Determine the (X, Y) coordinate at the center of the cell enclosing the given text.  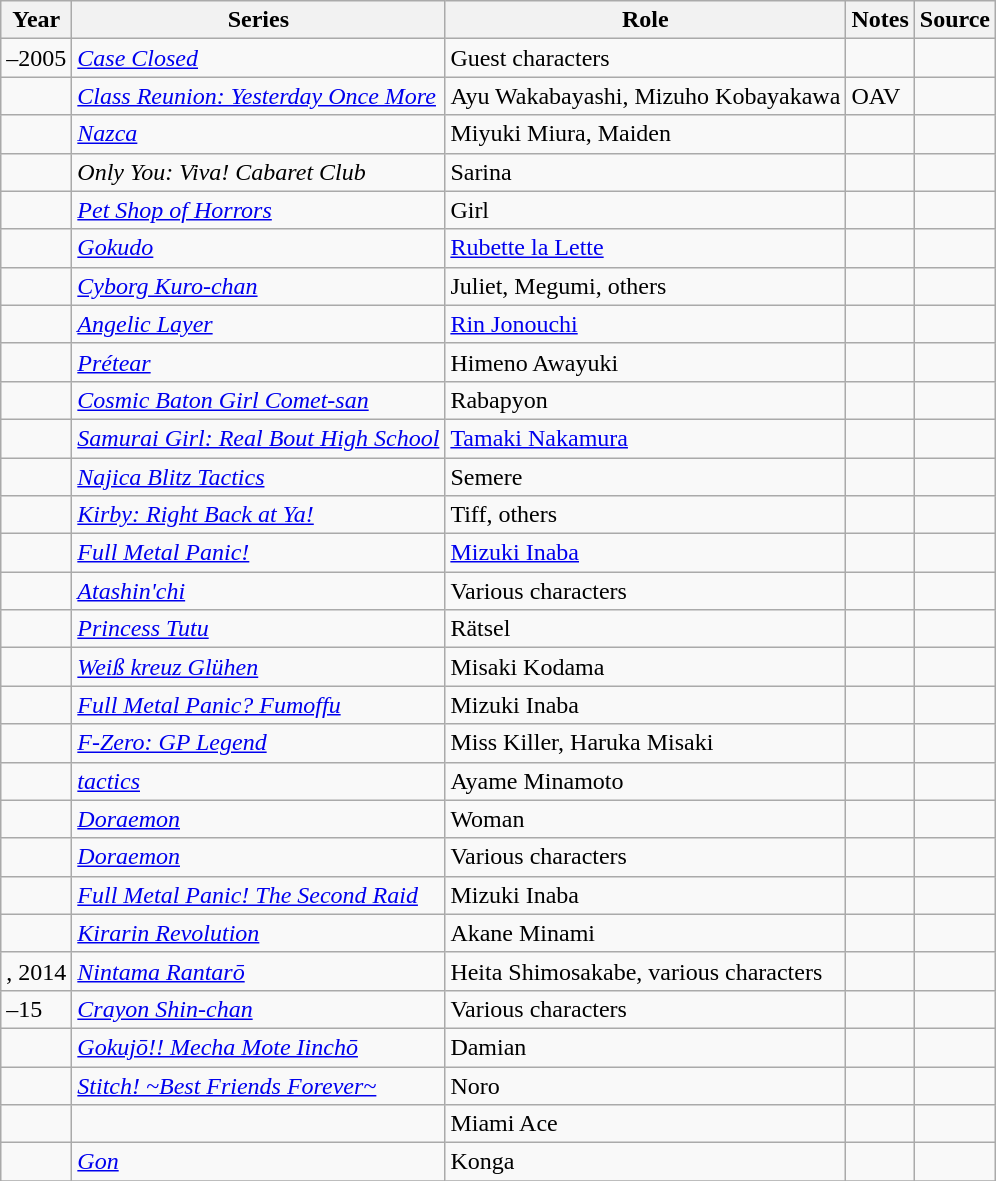
Kirby: Right Back at Ya! (258, 515)
Nazca (258, 134)
Full Metal Panic! (258, 553)
Gokujō!! Mecha Mote Iinchō (258, 1047)
Class Reunion: Yesterday Once More (258, 96)
Ayame Minamoto (646, 781)
Role (646, 20)
Crayon Shin-chan (258, 1009)
Miss Killer, Haruka Misaki (646, 743)
Pet Shop of Horrors (258, 210)
Atashin'chi (258, 591)
Cyborg Kuro-chan (258, 286)
Rabapyon (646, 400)
Kirarin Revolution (258, 933)
Noro (646, 1085)
Najica Blitz Tactics (258, 477)
Case Closed (258, 58)
Full Metal Panic? Fumoffu (258, 705)
Akane Minami (646, 933)
Samurai Girl: Real Bout High School (258, 438)
Heita Shimosakabe, various characters (646, 971)
Prétear (258, 362)
Semere (646, 477)
Sarina (646, 172)
Year (36, 20)
Only You: Viva! Cabaret Club (258, 172)
Gon (258, 1162)
Cosmic Baton Girl Comet-san (258, 400)
Misaki Kodama (646, 667)
Himeno Awayuki (646, 362)
OAV (880, 96)
Nintama Rantarō (258, 971)
Woman (646, 819)
Miyuki Miura, Maiden (646, 134)
–15 (36, 1009)
Girl (646, 210)
Miami Ace (646, 1124)
Rubette la Lette (646, 248)
Angelic Layer (258, 324)
Princess Tutu (258, 629)
tactics (258, 781)
Konga (646, 1162)
Ayu Wakabayashi, Mizuho Kobayakawa (646, 96)
Gokudo (258, 248)
Guest characters (646, 58)
Damian (646, 1047)
F-Zero: GP Legend (258, 743)
–2005 (36, 58)
Rätsel (646, 629)
Series (258, 20)
Rin Jonouchi (646, 324)
Juliet, Megumi, others (646, 286)
Stitch! ~Best Friends Forever~ (258, 1085)
Weiß kreuz Glühen (258, 667)
Tiff, others (646, 515)
, 2014 (36, 971)
Tamaki Nakamura (646, 438)
Full Metal Panic! The Second Raid (258, 895)
Source (954, 20)
Notes (880, 20)
